Return the [X, Y] coordinate for the center point of the cell that contains the specified text.  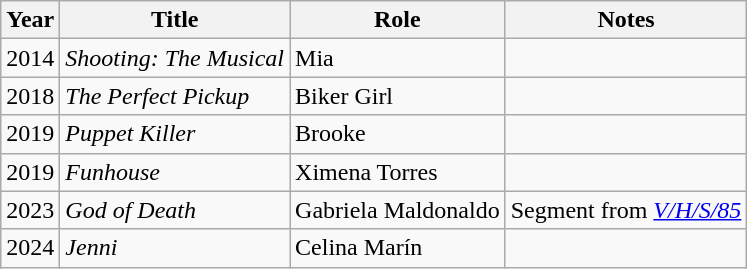
2018 [30, 96]
Brooke [398, 134]
2024 [30, 248]
Biker Girl [398, 96]
God of Death [175, 210]
Celina Marín [398, 248]
Role [398, 20]
Gabriela Maldonaldo [398, 210]
Funhouse [175, 172]
2014 [30, 58]
The Perfect Pickup [175, 96]
Notes [626, 20]
Shooting: The Musical [175, 58]
Segment from V/H/S/85 [626, 210]
2023 [30, 210]
Mia [398, 58]
Ximena Torres [398, 172]
Year [30, 20]
Puppet Killer [175, 134]
Jenni [175, 248]
Title [175, 20]
